Find where the given text appears and provide that cell's center as [x, y] coordinate. 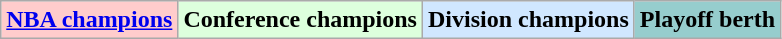
NBA champions [90, 20]
Playoff berth [707, 20]
Conference champions [300, 20]
Division champions [528, 20]
